Output the [x, y] coordinate of the center of the cell containing the given text.  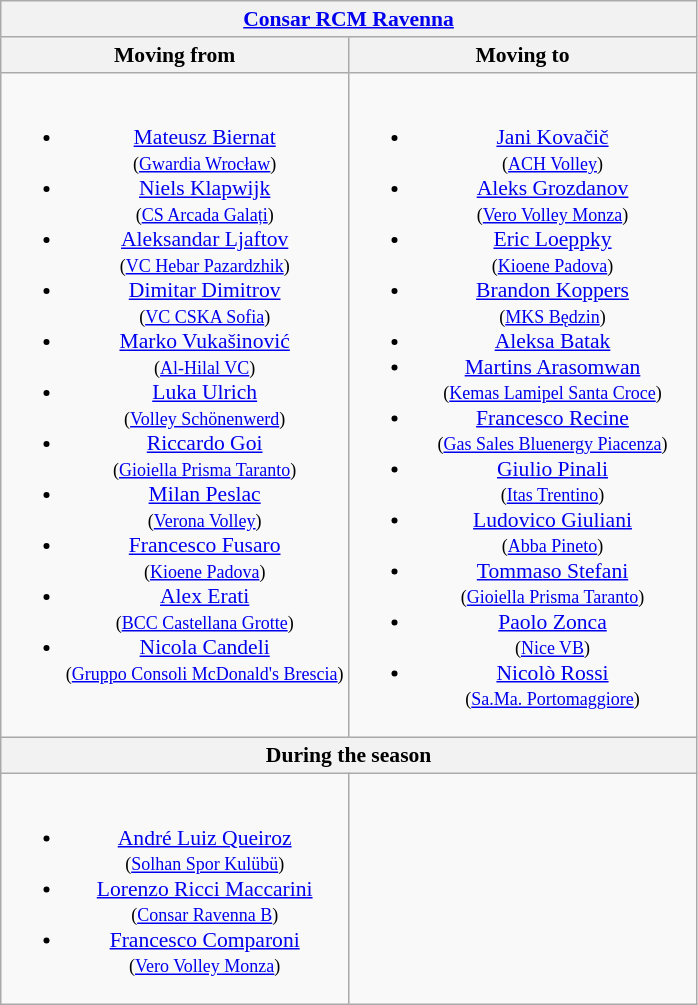
Consar RCM Ravenna [349, 19]
Moving to [523, 55]
Moving from [175, 55]
André Luiz Queiroz(Solhan Spor Kulübü) Lorenzo Ricci Maccarini(Consar Ravenna B) Francesco Comparoni(Vero Volley Monza) [175, 889]
During the season [349, 756]
